From the cell containing the given text, extract its center point as [X, Y] coordinate. 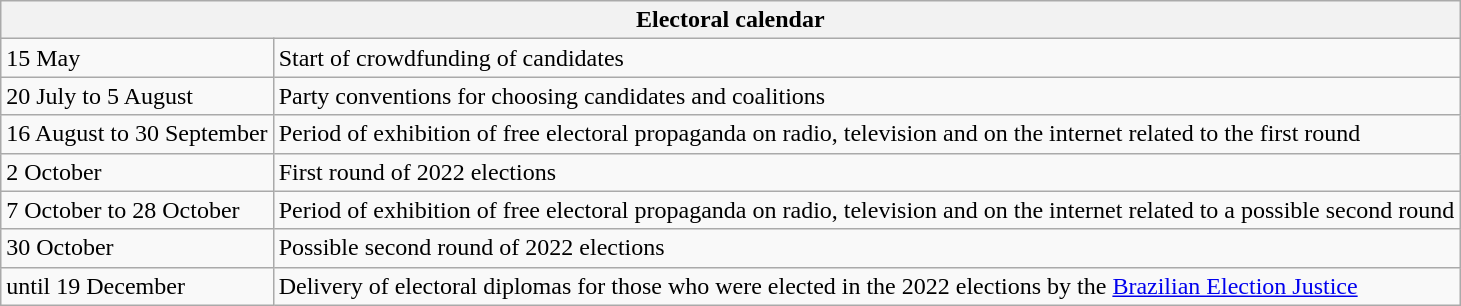
7 October to 28 October [137, 210]
2 October [137, 172]
Period of exhibition of free electoral propaganda on radio, television and on the internet related to the first round [866, 134]
Period of exhibition of free electoral propaganda on radio, television and on the internet related to a possible second round [866, 210]
First round of 2022 elections [866, 172]
Possible second round of 2022 elections [866, 248]
Electoral calendar [730, 20]
15 May [137, 58]
until 19 December [137, 286]
Party conventions for choosing candidates and coalitions [866, 96]
30 October [137, 248]
Start of crowdfunding of candidates [866, 58]
20 July to 5 August [137, 96]
Delivery of electoral diplomas for those who were elected in the 2022 elections by the Brazilian Election Justice [866, 286]
16 August to 30 September [137, 134]
